Identify which cell holds the provided text, then report its (x, y) central coordinate. 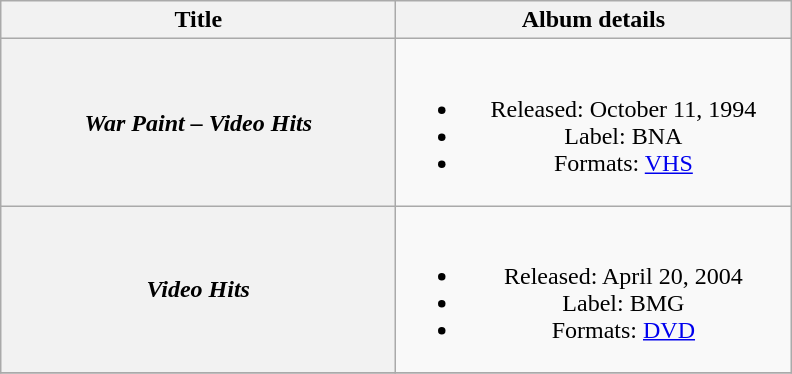
War Paint – Video Hits (198, 122)
Video Hits (198, 290)
Released: October 11, 1994Label: BNAFormats: VHS (594, 122)
Released: April 20, 2004Label: BMGFormats: DVD (594, 290)
Album details (594, 20)
Title (198, 20)
